Detect which cell encompasses the target text, then output its [x, y] center coordinate. 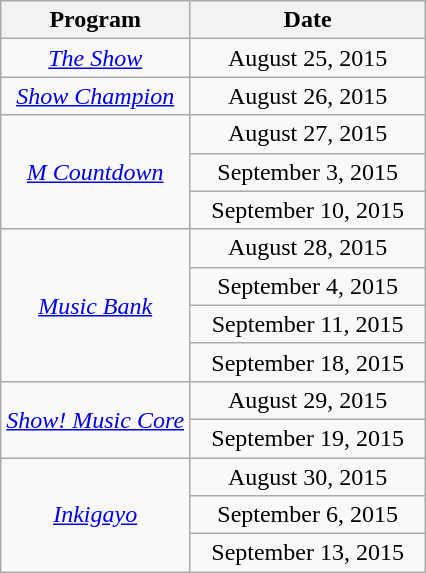
Program [96, 20]
Show! Music Core [96, 419]
The Show [96, 58]
Date [308, 20]
Inkigayo [96, 515]
August 29, 2015 [308, 400]
September 10, 2015 [308, 210]
August 27, 2015 [308, 134]
August 30, 2015 [308, 477]
August 26, 2015 [308, 96]
Music Bank [96, 305]
Show Champion [96, 96]
September 13, 2015 [308, 553]
M Countdown [96, 172]
August 25, 2015 [308, 58]
September 19, 2015 [308, 438]
September 18, 2015 [308, 362]
September 6, 2015 [308, 515]
September 11, 2015 [308, 324]
September 4, 2015 [308, 286]
September 3, 2015 [308, 172]
August 28, 2015 [308, 248]
